Detect which cell encompasses the target text, then output its [x, y] center coordinate. 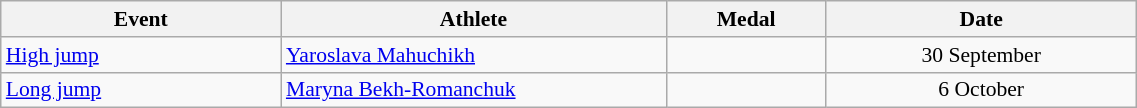
Athlete [474, 19]
High jump [141, 55]
Maryna Bekh-Romanchuk [474, 90]
30 September [981, 55]
Medal [746, 19]
Event [141, 19]
6 October [981, 90]
Yaroslava Mahuchikh [474, 55]
Date [981, 19]
Long jump [141, 90]
